Return (x, y) of the center of cell containing provided text 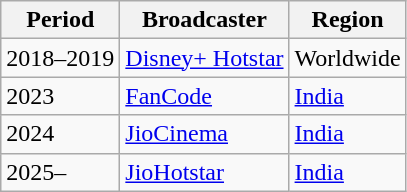
Worldwide (348, 58)
JioHotstar (204, 172)
2023 (60, 96)
Period (60, 20)
2025– (60, 172)
Disney+ Hotstar (204, 58)
2024 (60, 134)
FanCode (204, 96)
JioCinema (204, 134)
Region (348, 20)
Broadcaster (204, 20)
2018–2019 (60, 58)
